From the cell containing the given text, extract its center point as [x, y] coordinate. 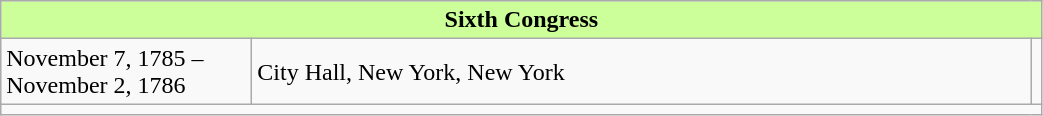
November 7, 1785 –November 2, 1786 [126, 72]
Sixth Congress [522, 20]
City Hall, New York, New York [642, 72]
